Output the [x, y] coordinate of the center of the cell containing the given text.  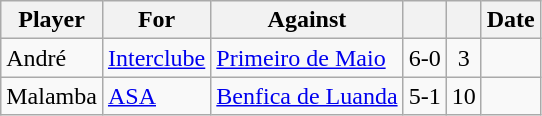
Interclube [156, 58]
Malamba [52, 96]
5-1 [424, 96]
Date [510, 20]
10 [464, 96]
ASA [156, 96]
Against [307, 20]
André [52, 58]
Primeiro de Maio [307, 58]
For [156, 20]
3 [464, 58]
Benfica de Luanda [307, 96]
Player [52, 20]
6-0 [424, 58]
